Output the [X, Y] coordinate of the center of the cell containing the given text.  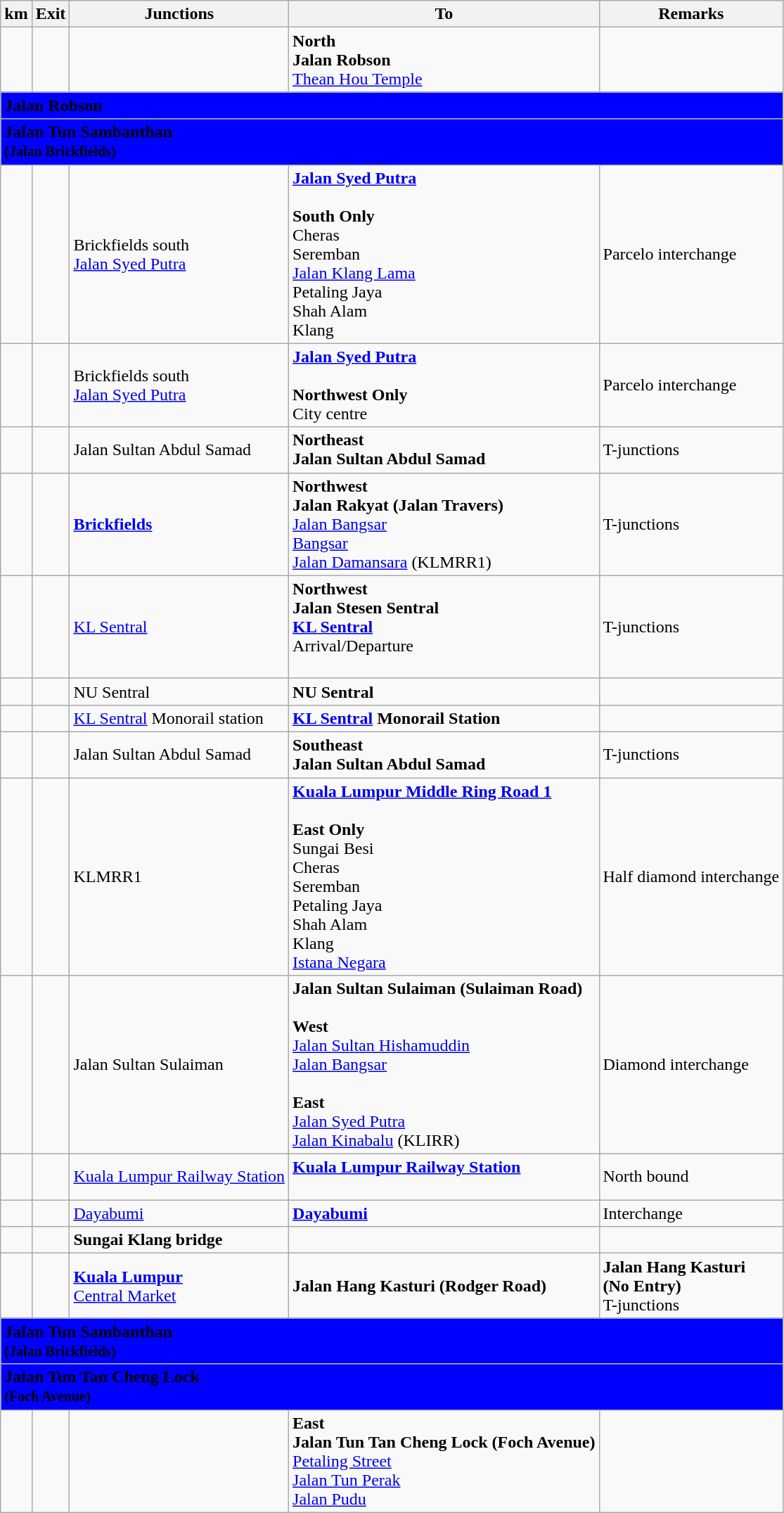
EastJalan Tun Tan Cheng Lock (Foch Avenue)Petaling StreetJalan Tun PerakJalan Pudu [444, 1461]
NorthwestJalan Stesen Sentral KL SentralArrival/Departure [444, 627]
Interchange [691, 1213]
KL Sentral [179, 627]
Exit [51, 14]
KLMRR1 [179, 876]
Jalan Robson [392, 106]
Half diamond interchange [691, 876]
KL Sentral Monorail Station [444, 718]
Diamond interchange [691, 1065]
NorthJalan RobsonThean Hou Temple [444, 60]
Jalan Tun Tan Cheng Lock(Foch Avenue) [392, 1387]
NorthwestJalan Rakyat (Jalan Travers)Jalan BangsarBangsarJalan Damansara (KLMRR1) [444, 524]
Jalan Syed PutraSouth OnlyCherasSerembanJalan Klang LamaPetaling JayaShah AlamKlang [444, 254]
Jalan Sultan Sulaiman (Sulaiman Road)WestJalan Sultan HishamuddinJalan BangsarEast Jalan Syed Putra Jalan Kinabalu (KLIRR) [444, 1065]
KL Sentral Monorail station [179, 718]
Sungai Klang bridge [179, 1240]
NortheastJalan Sultan Abdul Samad [444, 450]
Jalan Sultan Sulaiman [179, 1065]
Kuala LumpurCentral Market [179, 1286]
North bound [691, 1177]
Junctions [179, 14]
Remarks [691, 14]
Kuala Lumpur Middle Ring Road 1East OnlySungai BesiCherasSerembanPetaling JayaShah AlamKlangIstana Negara [444, 876]
SoutheastJalan Sultan Abdul Samad [444, 754]
To [444, 14]
Jalan Hang Kasturi (Rodger Road) [444, 1286]
Jalan Hang Kasturi(No Entry)T-junctions [691, 1286]
Jalan Syed PutraNorthwest OnlyCity centre [444, 385]
Brickfields [179, 524]
km [16, 14]
